Return (X, Y) of the center of cell containing provided text 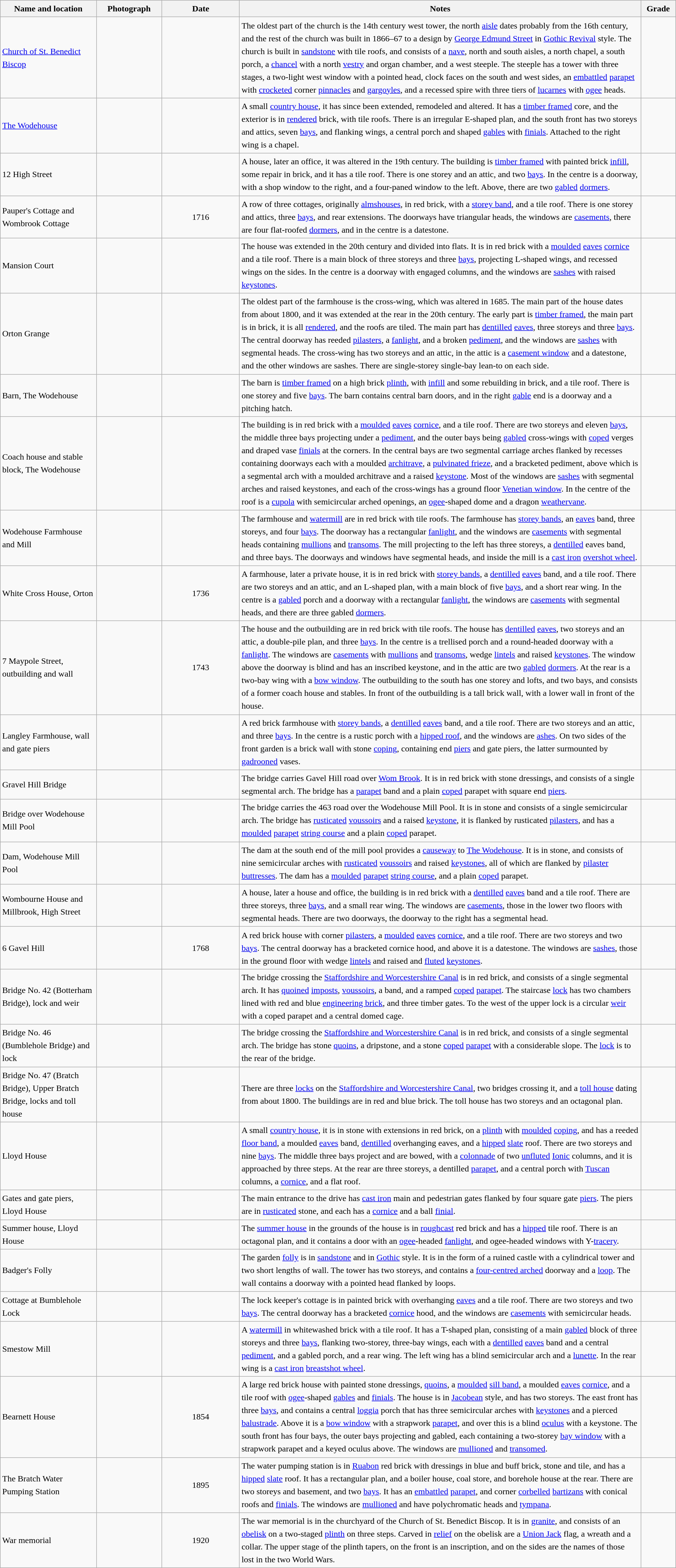
White Cross House, Orton (48, 593)
1768 (201, 948)
1895 (201, 1485)
The Wodehouse (48, 125)
1854 (201, 1417)
Bridge No. 42 (Botterham Bridge), lock and weir (48, 997)
Bridge No. 46 (Bumblehole Bridge) and lock (48, 1045)
Gravel Hill Bridge (48, 785)
Name and location (48, 9)
Church of St. Benedict Biscop (48, 58)
Badger's Folly (48, 1271)
War memorial (48, 1541)
Bridge over Wodehouse Mill Pool (48, 821)
Langley Farmhouse, wall and gate piers (48, 742)
12 High Street (48, 175)
Grade (658, 9)
1716 (201, 217)
The Bratch Water Pumping Station (48, 1485)
Gates and gate piers, Lloyd House (48, 1205)
Lloyd House (48, 1156)
Orton Grange (48, 333)
Wodehouse Farmhouse and Mill (48, 538)
Dam, Wodehouse Mill Pool (48, 863)
1920 (201, 1541)
Bridge No. 47 (Bratch Bridge), Upper Bratch Bridge, locks and toll house (48, 1095)
7 Maypole Street, outbuilding and wall (48, 668)
Smestow Mill (48, 1349)
1736 (201, 593)
Cottage at Bumblehole Lock (48, 1306)
6 Gavel Hill (48, 948)
Wombourne House and Millbrook, High Street (48, 906)
Notes (440, 9)
Photograph (129, 9)
Bearnett House (48, 1417)
1743 (201, 668)
Date (201, 9)
Coach house and stable block, The Wodehouse (48, 463)
Summer house, Lloyd House (48, 1234)
Pauper's Cottage and Wombrook Cottage (48, 217)
Barn, The Wodehouse (48, 395)
Mansion Court (48, 266)
